Scan for the cell matching the given text and deliver its (x, y) coordinate at center. 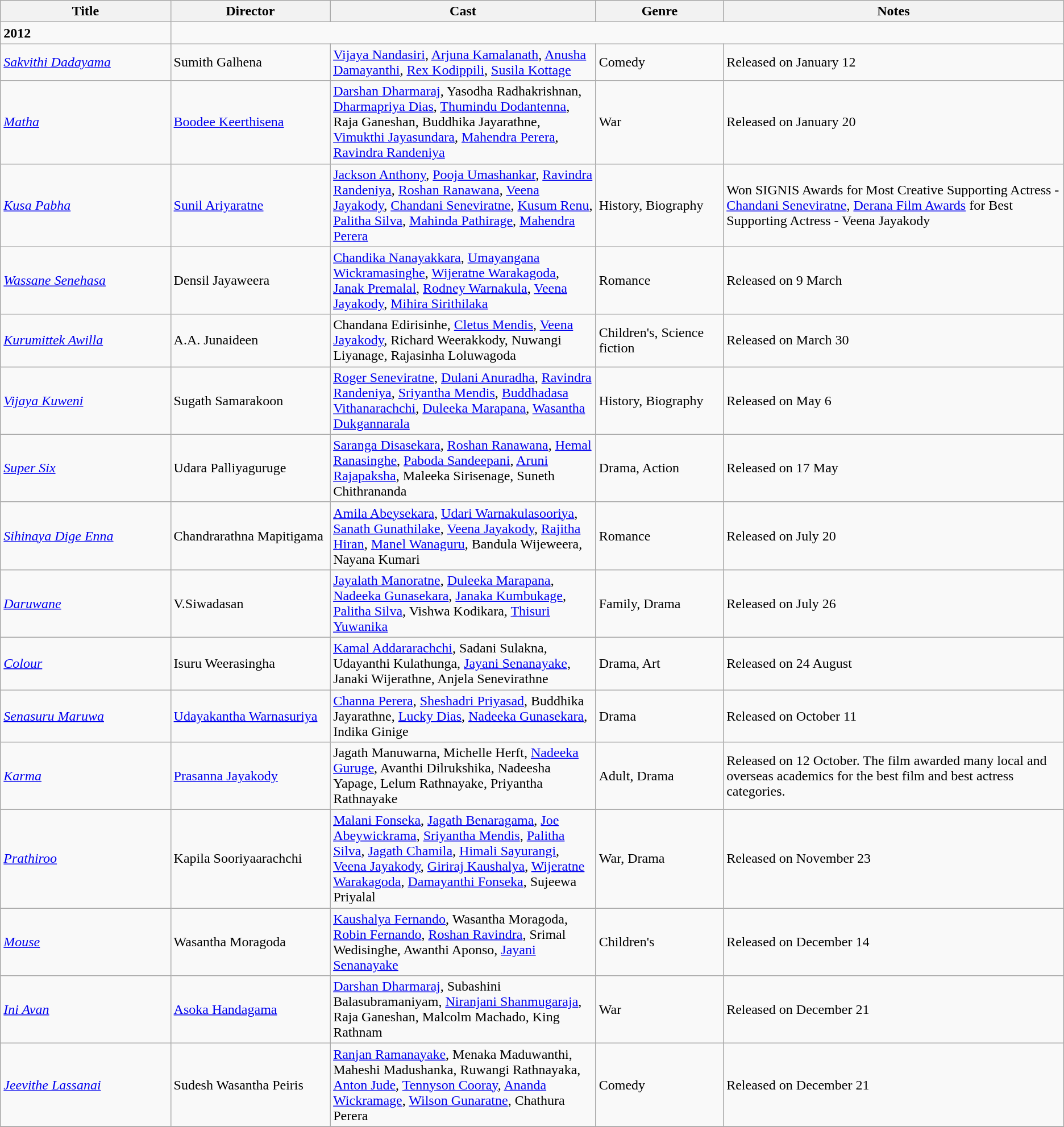
A.A. Junaideen (250, 340)
Prathiroo (85, 859)
Notes (893, 11)
Wasantha Moragoda (250, 942)
Senasuru Maruwa (85, 716)
Mouse (85, 942)
Released on May 6 (893, 400)
Prasanna Jayakody (250, 776)
Roger Seneviratne, Dulani Anuradha, Ravindra Randeniya, Sriyantha Mendis, Buddhadasa Vithanarachchi, Duleeka Marapana, Wasantha Dukgannarala (463, 400)
Karma (85, 776)
Udara Palliyaguruge (250, 468)
Sumith Galhena (250, 63)
Darshan Dharmaraj, Subashini Balasubramaniyam, Niranjani Shanmugaraja, Raja Ganeshan, Malcolm Machado, King Rathnam (463, 1009)
Kapila Sooriyaarachchi (250, 859)
Children's (659, 942)
Released on 17 May (893, 468)
Matha (85, 122)
Released on October 11 (893, 716)
Channa Perera, Sheshadri Priyasad, Buddhika Jayarathne, Lucky Dias, Nadeeka Gunasekara, Indika Ginige (463, 716)
Jeevithe Lassanai (85, 1085)
Released on December 14 (893, 942)
Wassane Senehasa (85, 281)
V.Siwadasan (250, 604)
Asoka Handagama (250, 1009)
Sunil Ariyaratne (250, 205)
Kusa Pabha (85, 205)
Released on January 12 (893, 63)
Sihinaya Dige Enna (85, 535)
Released on January 20 (893, 122)
Jayalath Manoratne, Duleeka Marapana, Nadeeka Gunasekara, Janaka Kumbukage, Palitha Silva, Vishwa Kodikara, Thisuri Yuwanika (463, 604)
Daruwane (85, 604)
Colour (85, 663)
Jagath Manuwarna, Michelle Herft, Nadeeka Guruge, Avanthi Dilrukshika, Nadeesha Yapage, Lelum Rathnayake, Priyantha Rathnayake (463, 776)
War, Drama (659, 859)
Drama, Art (659, 663)
Sugath Samarakoon (250, 400)
Released on November 23 (893, 859)
Amila Abeysekara, Udari Warnakulasooriya, Sanath Gunathilake, Veena Jayakody, Rajitha Hiran, Manel Wanaguru, Bandula Wijeweera, Nayana Kumari (463, 535)
Family, Drama (659, 604)
Drama, Action (659, 468)
Chandana Edirisinhe, Cletus Mendis, Veena Jayakody, Richard Weerakkody, Nuwangi Liyanage, Rajasinha Loluwagoda (463, 340)
Ini Avan (85, 1009)
Vijaya Nandasiri, Arjuna Kamalanath, Anusha Damayanthi, Rex Kodippili, Susila Kottage (463, 63)
Released on July 20 (893, 535)
Kurumittek Awilla (85, 340)
Released on 12 October. The film awarded many local and overseas academics for the best film and best actress categories. (893, 776)
Released on July 26 (893, 604)
Released on 24 August (893, 663)
Released on 9 March (893, 281)
Drama (659, 716)
Adult, Drama (659, 776)
Chandika Nanayakkara, Umayangana Wickramasinghe, Wijeratne Warakagoda, Janak Premalal, Rodney Warnakula, Veena Jayakody, Mihira Sirithilaka (463, 281)
Udayakantha Warnasuriya (250, 716)
Cast (463, 11)
Chandrarathna Mapitigama (250, 535)
Kamal Addararachchi, Sadani Sulakna, Udayanthi Kulathunga, Jayani Senanayake, Janaki Wijerathne, Anjela Senevirathne (463, 663)
Children's, Science fiction (659, 340)
Director (250, 11)
Super Six (85, 468)
Boodee Keerthisena (250, 122)
Densil Jayaweera (250, 281)
Title (85, 11)
Saranga Disasekara, Roshan Ranawana, Hemal Ranasinghe, Paboda Sandeepani, Aruni Rajapaksha, Maleeka Sirisenage, Suneth Chithrananda (463, 468)
Isuru Weerasingha (250, 663)
Vijaya Kuweni (85, 400)
2012 (85, 33)
Won SIGNIS Awards for Most Creative Supporting Actress - Chandani Seneviratne, Derana Film Awards for Best Supporting Actress - Veena Jayakody (893, 205)
Genre (659, 11)
Sudesh Wasantha Peiris (250, 1085)
Sakvithi Dadayama (85, 63)
Released on March 30 (893, 340)
Kaushalya Fernando, Wasantha Moragoda, Robin Fernando, Roshan Ravindra, Srimal Wedisinghe, Awanthi Aponso, Jayani Senanayake (463, 942)
